Extract the [x, y] coordinate from the center of the cell holding the provided text.  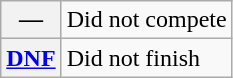
DNF [31, 58]
Did not compete [146, 20]
— [31, 20]
Did not finish [146, 58]
